Extract the [x, y] coordinate from the center of the cell holding the provided text.  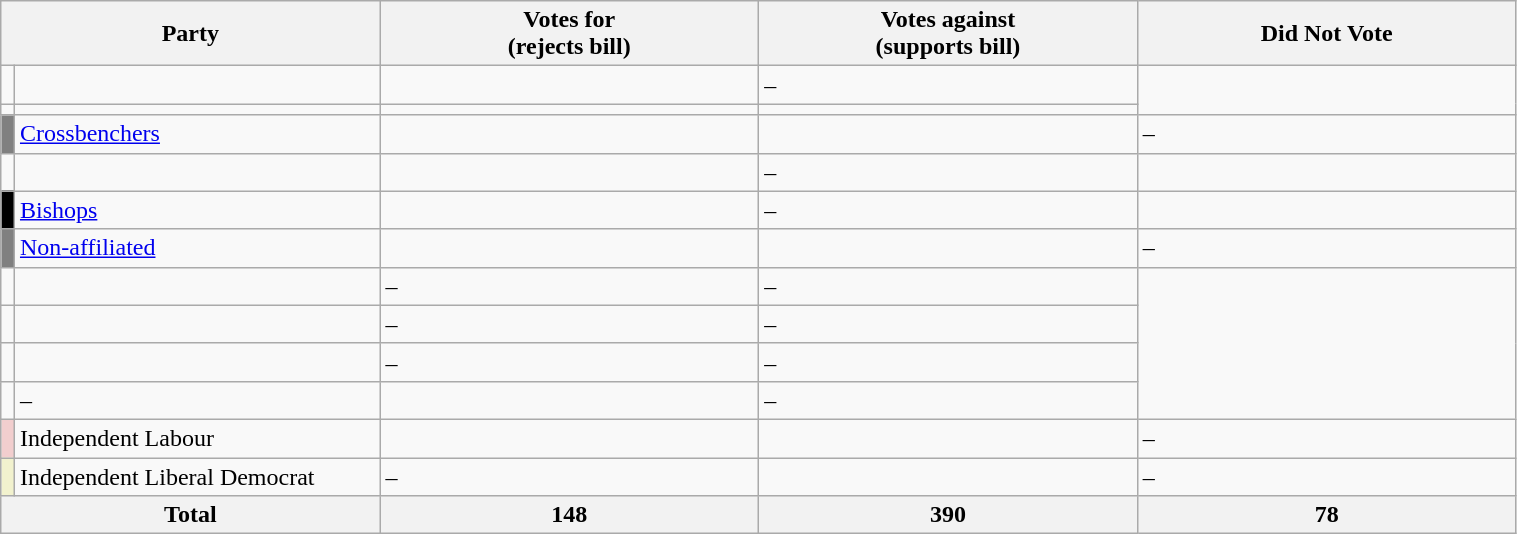
Independent Labour [196, 438]
Total [190, 515]
Bishops [196, 210]
Votes against (supports bill) [948, 34]
Non-affiliated [196, 248]
Did Not Vote [1326, 34]
Votes for (rejects bill) [570, 34]
78 [1326, 515]
148 [570, 515]
Independent Liberal Democrat [196, 477]
Crossbenchers [196, 134]
390 [948, 515]
Party [190, 34]
